Return the (X, Y) coordinate for the center point of the cell that contains the specified text.  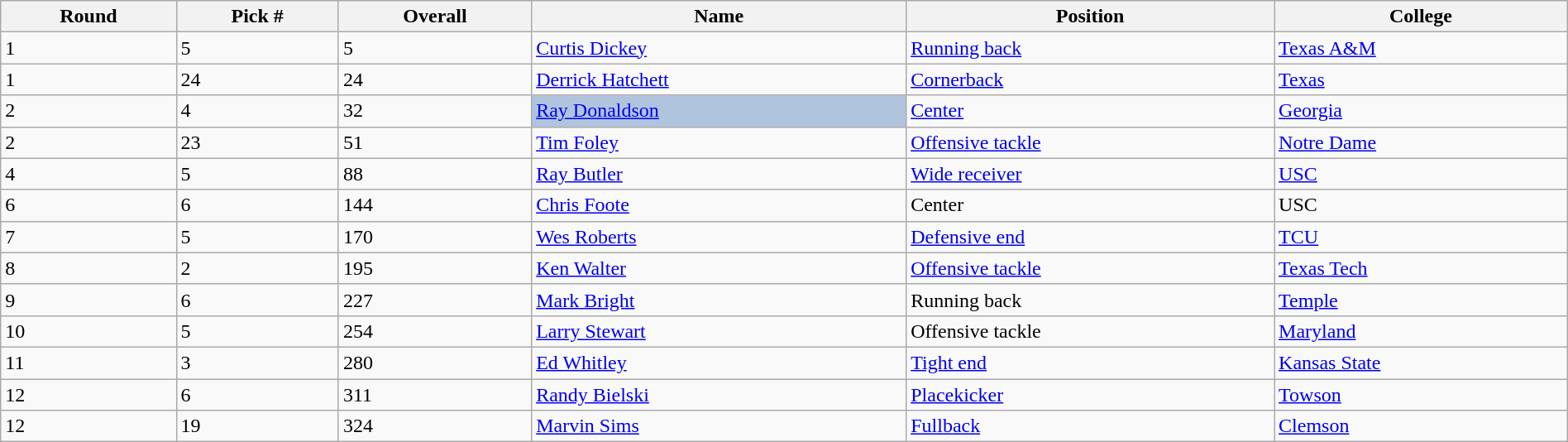
Texas (1421, 79)
10 (88, 331)
Larry Stewart (719, 331)
Overall (435, 17)
Ray Donaldson (719, 111)
Placekicker (1090, 395)
227 (435, 300)
Ray Butler (719, 174)
Randy Bielski (719, 395)
College (1421, 17)
144 (435, 205)
Georgia (1421, 111)
Wes Roberts (719, 237)
324 (435, 426)
Cornerback (1090, 79)
Derrick Hatchett (719, 79)
Fullback (1090, 426)
Tight end (1090, 363)
7 (88, 237)
Temple (1421, 300)
254 (435, 331)
11 (88, 363)
19 (257, 426)
Position (1090, 17)
Kansas State (1421, 363)
9 (88, 300)
Mark Bright (719, 300)
32 (435, 111)
Tim Foley (719, 142)
23 (257, 142)
51 (435, 142)
Pick # (257, 17)
Chris Foote (719, 205)
Ed Whitley (719, 363)
3 (257, 363)
Marvin Sims (719, 426)
Ken Walter (719, 268)
88 (435, 174)
TCU (1421, 237)
170 (435, 237)
Defensive end (1090, 237)
Name (719, 17)
Notre Dame (1421, 142)
Texas Tech (1421, 268)
195 (435, 268)
Round (88, 17)
280 (435, 363)
Maryland (1421, 331)
Curtis Dickey (719, 48)
Towson (1421, 395)
Clemson (1421, 426)
Wide receiver (1090, 174)
Texas A&M (1421, 48)
311 (435, 395)
8 (88, 268)
